Return the (X, Y) coordinate for the center point of the cell that contains the specified text.  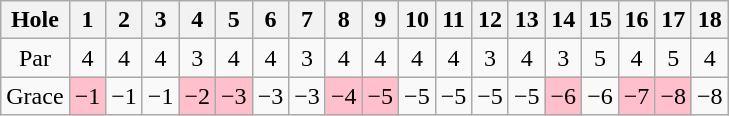
17 (674, 20)
9 (380, 20)
12 (490, 20)
−2 (198, 96)
Hole (35, 20)
8 (344, 20)
−7 (636, 96)
6 (270, 20)
10 (418, 20)
14 (564, 20)
13 (526, 20)
18 (710, 20)
16 (636, 20)
1 (88, 20)
2 (124, 20)
Par (35, 58)
Grace (35, 96)
7 (308, 20)
15 (600, 20)
11 (454, 20)
−4 (344, 96)
